Find where the given text appears and provide that cell's center as (X, Y) coordinate. 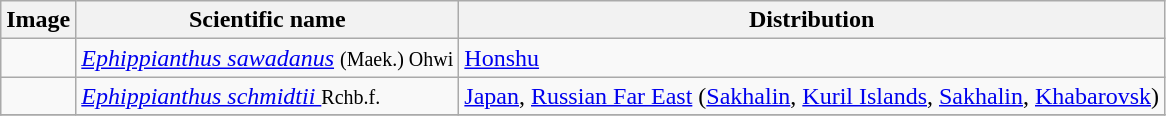
Japan, Russian Far East (Sakhalin, Kuril Islands, Sakhalin, Khabarovsk) (812, 96)
Image (38, 20)
Ephippianthus sawadanus (Maek.) Ohwi (268, 58)
Distribution (812, 20)
Honshu (812, 58)
Ephippianthus schmidtii Rchb.f. (268, 96)
Scientific name (268, 20)
